Return (X, Y) of the center of cell containing provided text 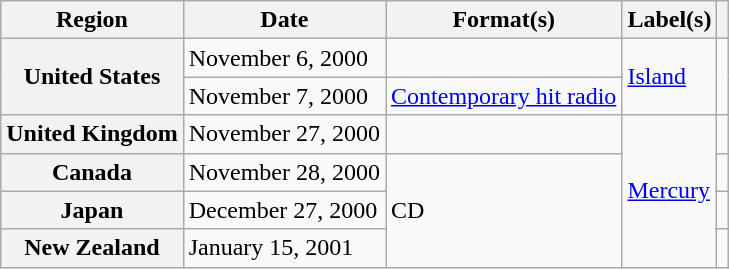
November 6, 2000 (284, 58)
Contemporary hit radio (504, 96)
Label(s) (670, 20)
November 28, 2000 (284, 172)
November 27, 2000 (284, 134)
Mercury (670, 191)
New Zealand (92, 248)
Canada (92, 172)
January 15, 2001 (284, 248)
Date (284, 20)
Region (92, 20)
Format(s) (504, 20)
December 27, 2000 (284, 210)
CD (504, 210)
Island (670, 77)
United States (92, 77)
November 7, 2000 (284, 96)
United Kingdom (92, 134)
Japan (92, 210)
